Provide the (X, Y) coordinate of the cell's center where the given text is located.  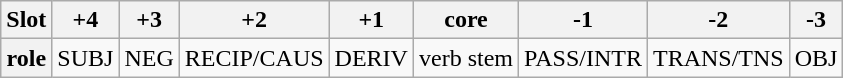
DERIV (371, 58)
Slot (26, 20)
+4 (86, 20)
-3 (816, 20)
verb stem (466, 58)
SUBJ (86, 58)
role (26, 58)
-2 (718, 20)
+3 (149, 20)
+1 (371, 20)
RECIP/CAUS (254, 58)
PASS/INTR (584, 58)
-1 (584, 20)
OBJ (816, 58)
core (466, 20)
TRANS/TNS (718, 58)
NEG (149, 58)
+2 (254, 20)
